Determine the [X, Y] coordinate at the center of the cell enclosing the given text.  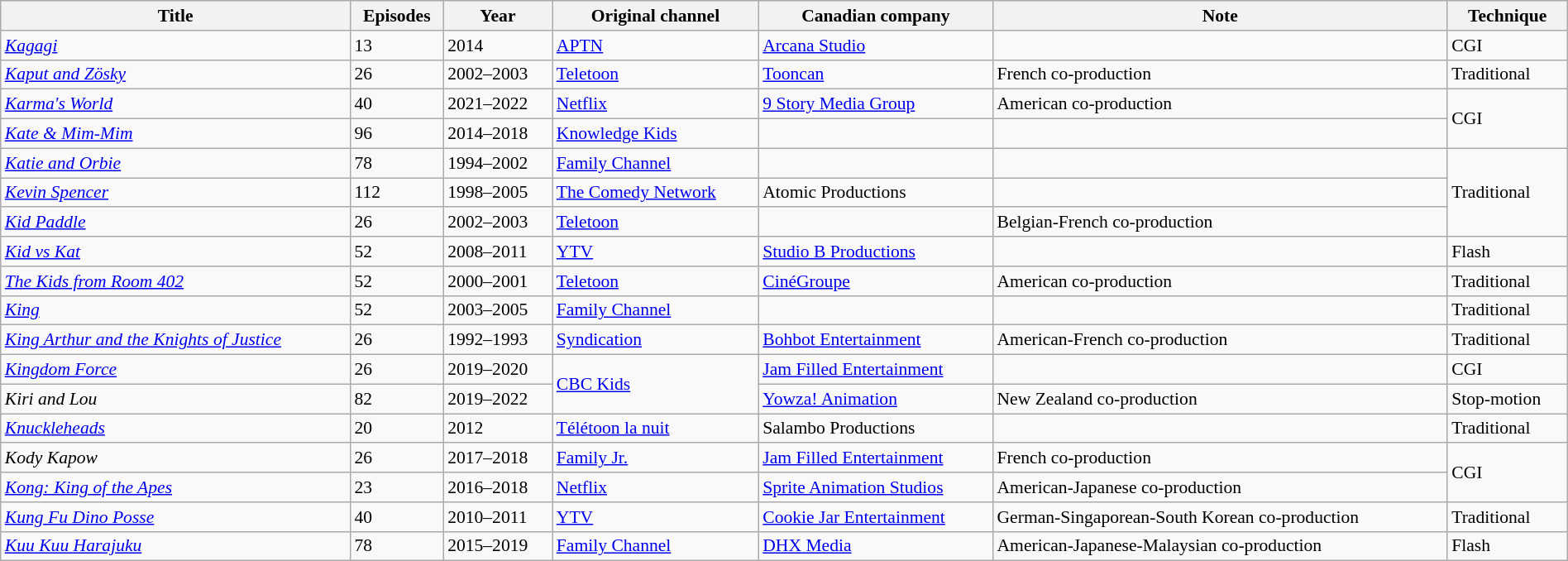
Yowza! Animation [875, 399]
The Comedy Network [655, 193]
Salambo Productions [875, 429]
112 [397, 193]
American-French co-production [1220, 340]
Kiri and Lou [175, 399]
23 [397, 487]
Original channel [655, 16]
2019–2022 [498, 399]
1992–1993 [498, 340]
Canadian company [875, 16]
King [175, 310]
Family Jr. [655, 458]
Studio B Productions [875, 252]
Year [498, 16]
Title [175, 16]
13 [397, 46]
Stop-motion [1507, 399]
Kong: King of the Apes [175, 487]
Syndication [655, 340]
The Kids from Room 402 [175, 281]
Télétoon la nuit [655, 429]
2000–2001 [498, 281]
American-Japanese co-production [1220, 487]
1998–2005 [498, 193]
Episodes [397, 16]
Technique [1507, 16]
Note [1220, 16]
Kung Fu Dino Posse [175, 517]
2008–2011 [498, 252]
DHX Media [875, 546]
96 [397, 134]
Kid Paddle [175, 223]
Katie and Orbie [175, 163]
Knuckleheads [175, 429]
Atomic Productions [875, 193]
9 Story Media Group [875, 104]
New Zealand co-production [1220, 399]
2014–2018 [498, 134]
Arcana Studio [875, 46]
2003–2005 [498, 310]
Sprite Animation Studios [875, 487]
CinéGroupe [875, 281]
20 [397, 429]
CBC Kids [655, 384]
German-Singaporean-South Korean co-production [1220, 517]
Kate & Mim-Mim [175, 134]
2015–2019 [498, 546]
Tooncan [875, 74]
Kuu Kuu Harajuku [175, 546]
2016–2018 [498, 487]
1994–2002 [498, 163]
Kaput and Zösky [175, 74]
2017–2018 [498, 458]
King Arthur and the Knights of Justice [175, 340]
Knowledge Kids [655, 134]
2014 [498, 46]
2021–2022 [498, 104]
Karma's World [175, 104]
Kagagi [175, 46]
Kevin Spencer [175, 193]
2010–2011 [498, 517]
APTN [655, 46]
Kingdom Force [175, 370]
Kid vs Kat [175, 252]
82 [397, 399]
2012 [498, 429]
Kody Kapow [175, 458]
Bohbot Entertainment [875, 340]
Cookie Jar Entertainment [875, 517]
Belgian-French co-production [1220, 223]
American-Japanese-Malaysian co-production [1220, 546]
2019–2020 [498, 370]
